Scan for the cell matching the given text and deliver its [x, y] coordinate at center. 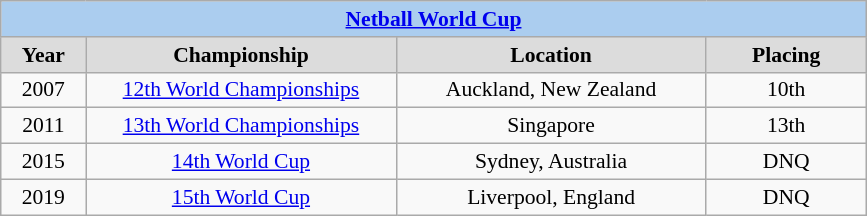
Liverpool, England [551, 197]
14th World Cup [241, 162]
10th [786, 90]
Sydney, Australia [551, 162]
2015 [44, 162]
13th World Championships [241, 126]
Championship [241, 55]
15th World Cup [241, 197]
2007 [44, 90]
2019 [44, 197]
13th [786, 126]
Singapore [551, 126]
12th World Championships [241, 90]
2011 [44, 126]
Year [44, 55]
Auckland, New Zealand [551, 90]
Netball World Cup [434, 19]
Location [551, 55]
Placing [786, 55]
